Provide the (x, y) coordinate of the cell's center where the given text is located.  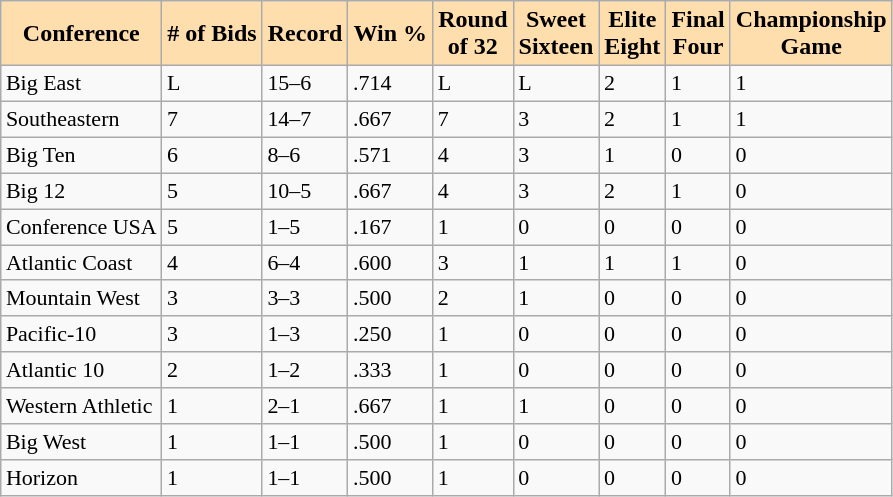
6–4 (305, 263)
Horizon (82, 477)
.250 (390, 334)
1–3 (305, 334)
.333 (390, 370)
Sweet Sixteen (556, 34)
Big Ten (82, 155)
1–5 (305, 227)
Elite Eight (632, 34)
Round of 32 (473, 34)
.714 (390, 84)
3–3 (305, 298)
Pacific-10 (82, 334)
Record (305, 34)
10–5 (305, 191)
15–6 (305, 84)
14–7 (305, 120)
Big West (82, 441)
8–6 (305, 155)
Mountain West (82, 298)
Big East (82, 84)
Championship Game (811, 34)
2–1 (305, 406)
.167 (390, 227)
Conference USA (82, 227)
Final Four (698, 34)
Western Athletic (82, 406)
Atlantic 10 (82, 370)
Conference (82, 34)
1–2 (305, 370)
Win % (390, 34)
6 (212, 155)
.600 (390, 263)
# of Bids (212, 34)
.571 (390, 155)
Atlantic Coast (82, 263)
Big 12 (82, 191)
Southeastern (82, 120)
